Return the (x, y) coordinate for the center point of the cell that contains the specified text.  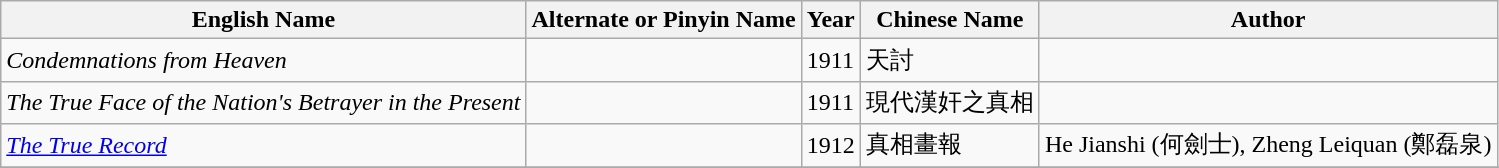
Alternate or Pinyin Name (664, 20)
Year (830, 20)
He Jianshi (何劍士), Zheng Leiquan (鄭磊泉) (1268, 146)
Condemnations from Heaven (264, 60)
Chinese Name (950, 20)
1912 (830, 146)
Author (1268, 20)
現代漢奸之真相 (950, 102)
天討 (950, 60)
真相畫報 (950, 146)
The True Record (264, 146)
English Name (264, 20)
The True Face of the Nation's Betrayer in the Present (264, 102)
